Locate the cell with the specified text and output its (x, y) center coordinate. 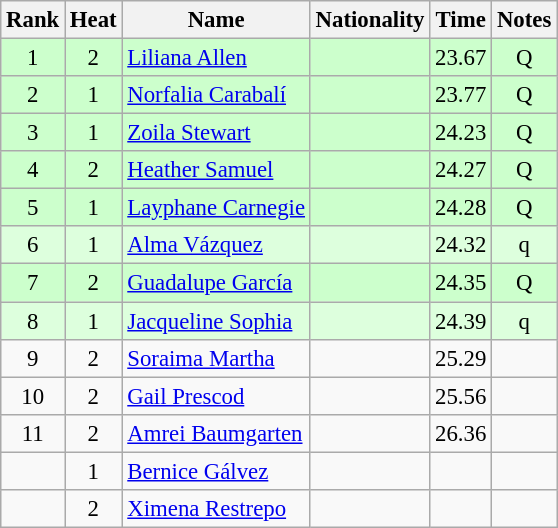
4 (33, 170)
Zoila Stewart (216, 133)
Guadalupe García (216, 283)
Nationality (370, 20)
10 (33, 396)
9 (33, 358)
24.35 (461, 283)
6 (33, 245)
Amrei Baumgarten (216, 433)
Heather Samuel (216, 170)
Name (216, 20)
24.23 (461, 133)
Layphane Carnegie (216, 208)
25.29 (461, 358)
23.77 (461, 95)
Jacqueline Sophia (216, 321)
3 (33, 133)
7 (33, 283)
Norfalia Carabalí (216, 95)
Time (461, 20)
25.56 (461, 396)
Rank (33, 20)
Ximena Restrepo (216, 509)
Alma Vázquez (216, 245)
26.36 (461, 433)
Soraima Martha (216, 358)
Liliana Allen (216, 58)
Bernice Gálvez (216, 471)
5 (33, 208)
11 (33, 433)
Notes (524, 20)
24.39 (461, 321)
24.32 (461, 245)
8 (33, 321)
Gail Prescod (216, 396)
24.28 (461, 208)
23.67 (461, 58)
Heat (94, 20)
24.27 (461, 170)
